Locate the cell with the specified text and output its (x, y) center coordinate. 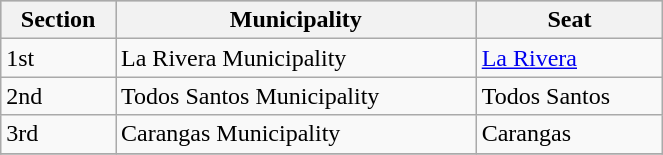
Seat (570, 20)
La Rivera (570, 58)
1st (58, 58)
Todos Santos (570, 96)
Carangas Municipality (296, 134)
Carangas (570, 134)
2nd (58, 96)
La Rivera Municipality (296, 58)
Todos Santos Municipality (296, 96)
3rd (58, 134)
Section (58, 20)
Municipality (296, 20)
